Provide the (X, Y) coordinate of the cell's center where the given text is located.  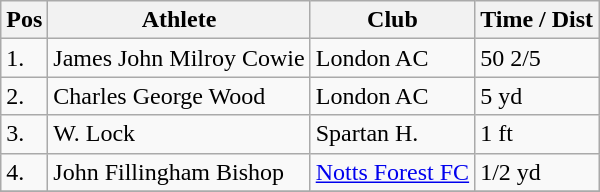
3. (24, 134)
Charles George Wood (179, 96)
1/2 yd (537, 172)
Time / Dist (537, 20)
1. (24, 58)
James John Milroy Cowie (179, 58)
Athlete (179, 20)
W. Lock (179, 134)
Pos (24, 20)
50 2/5 (537, 58)
1 ft (537, 134)
John Fillingham Bishop (179, 172)
Club (392, 20)
2. (24, 96)
4. (24, 172)
Spartan H. (392, 134)
Notts Forest FC (392, 172)
5 yd (537, 96)
